Capture the cell that displays the provided text and extract its (X, Y) central coordinate. 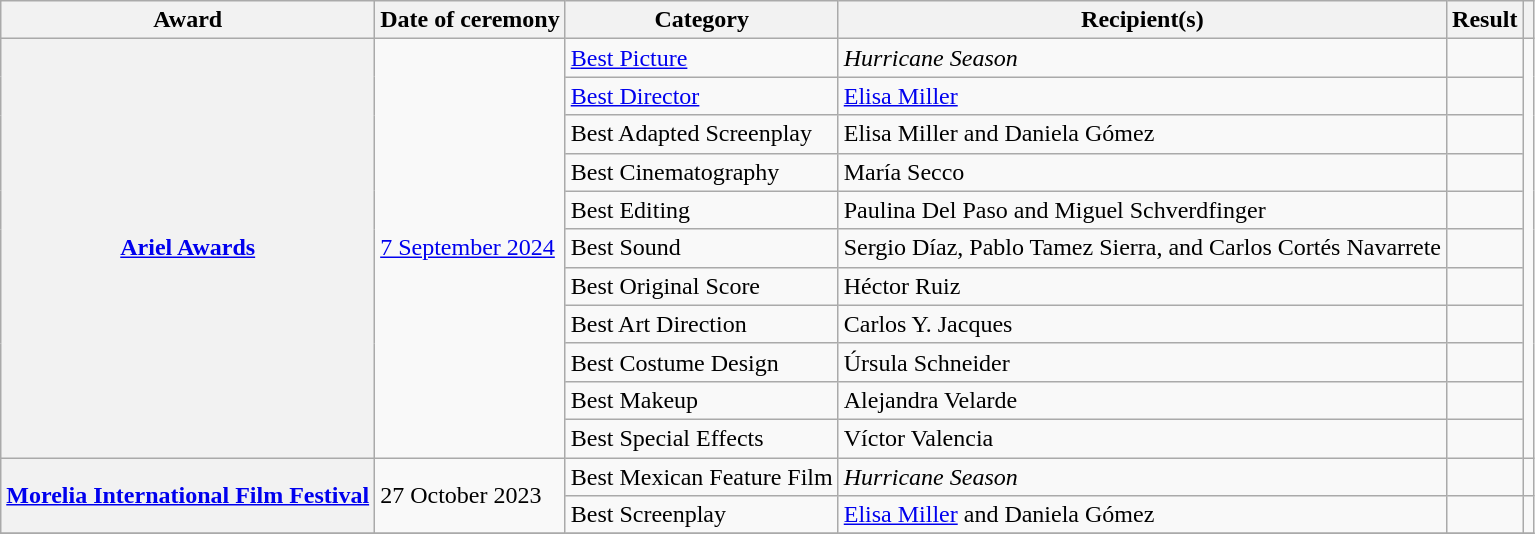
Best Costume Design (702, 362)
Best Mexican Feature Film (702, 477)
27 October 2023 (470, 496)
Best Adapted Screenplay (702, 134)
Sergio Díaz, Pablo Tamez Sierra, and Carlos Cortés Navarrete (1142, 248)
Category (702, 20)
Best Picture (702, 58)
María Secco (1142, 172)
Best Art Direction (702, 324)
Award (188, 20)
Ariel Awards (188, 248)
Result (1485, 20)
Best Special Effects (702, 438)
Best Makeup (702, 400)
Carlos Y. Jacques (1142, 324)
Best Director (702, 96)
Víctor Valencia (1142, 438)
Elisa Miller (1142, 96)
7 September 2024 (470, 248)
Best Sound (702, 248)
Paulina Del Paso and Miguel Schverdfinger (1142, 210)
Date of ceremony (470, 20)
Úrsula Schneider (1142, 362)
Recipient(s) (1142, 20)
Alejandra Velarde (1142, 400)
Héctor Ruiz (1142, 286)
Morelia International Film Festival (188, 496)
Best Original Score (702, 286)
Best Editing (702, 210)
Best Cinematography (702, 172)
Best Screenplay (702, 515)
